Return the (x, y) coordinate for the center point of the cell that contains the specified text.  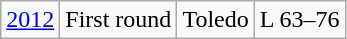
Toledo (216, 20)
L 63–76 (300, 20)
First round (118, 20)
2012 (30, 20)
